Scan for the cell matching the given text and deliver its (X, Y) coordinate at center. 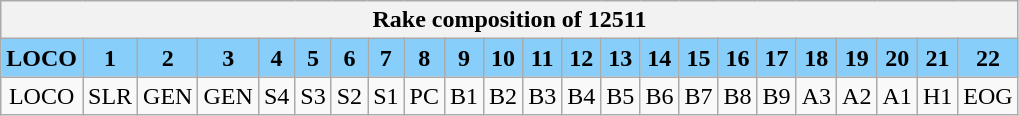
20 (897, 58)
B8 (738, 96)
B5 (620, 96)
15 (698, 58)
B2 (504, 96)
B3 (542, 96)
1 (110, 58)
4 (276, 58)
S1 (386, 96)
A1 (897, 96)
14 (660, 58)
8 (424, 58)
9 (464, 58)
PC (424, 96)
SLR (110, 96)
11 (542, 58)
A2 (857, 96)
16 (738, 58)
B7 (698, 96)
18 (816, 58)
2 (168, 58)
7 (386, 58)
EOG (988, 96)
19 (857, 58)
12 (582, 58)
10 (504, 58)
B1 (464, 96)
5 (313, 58)
B4 (582, 96)
6 (349, 58)
13 (620, 58)
21 (937, 58)
B9 (776, 96)
S4 (276, 96)
B6 (660, 96)
22 (988, 58)
H1 (937, 96)
A3 (816, 96)
Rake composition of 12511 (510, 20)
S2 (349, 96)
3 (228, 58)
17 (776, 58)
S3 (313, 96)
